Find where the given text appears and provide that cell's center as (X, Y) coordinate. 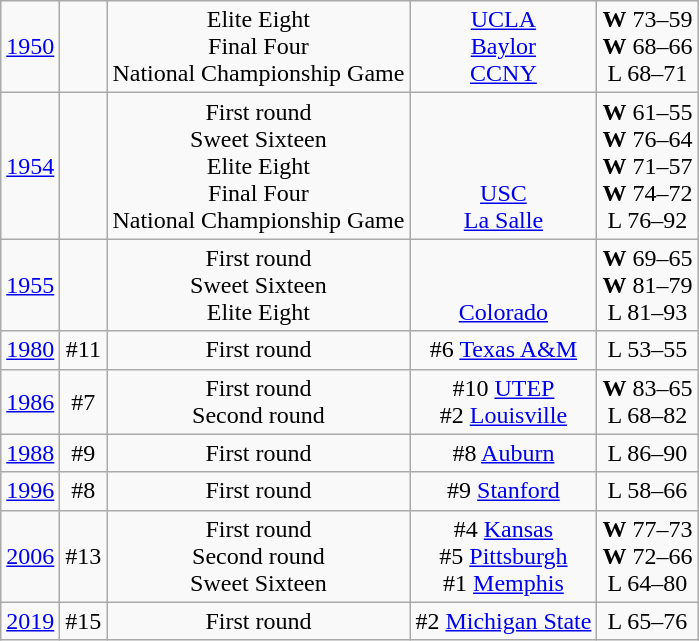
#8 (84, 491)
UCLABaylorCCNY (504, 47)
#2 Michigan State (504, 621)
1950 (30, 47)
#4 Kansas#5 Pittsburgh#1 Memphis (504, 556)
#8 Auburn (504, 453)
#10 UTEP#2 Louisville (504, 402)
Elite EightFinal FourNational Championship Game (258, 47)
First roundSweet SixteenElite Eight (258, 285)
W 69–65W 81–79L 81–93 (648, 285)
1996 (30, 491)
1955 (30, 285)
#9 Stanford (504, 491)
L 86–90 (648, 453)
#13 (84, 556)
W 83–65L 68–82 (648, 402)
#11 (84, 350)
L 65–76 (648, 621)
First roundSecond round (258, 402)
#9 (84, 453)
#15 (84, 621)
1980 (30, 350)
1988 (30, 453)
USCLa Salle (504, 166)
1986 (30, 402)
2006 (30, 556)
1954 (30, 166)
L 58–66 (648, 491)
W 77–73W 72–66L 64–80 (648, 556)
First roundSecond roundSweet Sixteen (258, 556)
W 73–59W 68–66L 68–71 (648, 47)
W 61–55W 76–64W 71–57W 74–72L 76–92 (648, 166)
#6 Texas A&M (504, 350)
L 53–55 (648, 350)
First roundSweet SixteenElite EightFinal FourNational Championship Game (258, 166)
2019 (30, 621)
#7 (84, 402)
Colorado (504, 285)
